Detect which cell encompasses the target text, then output its [x, y] center coordinate. 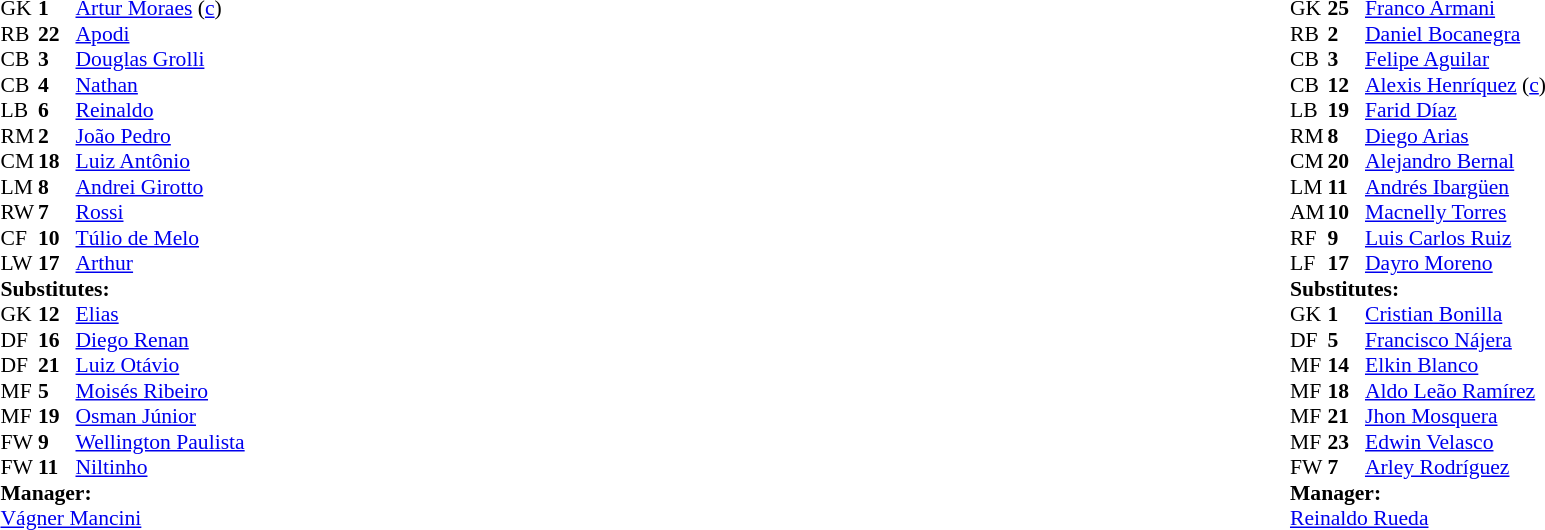
Substitutes: [122, 289]
22 [57, 34]
Rossi [160, 213]
Douglas Grolli [160, 59]
Luiz Otávio [160, 365]
Niltinho [160, 467]
6 [57, 111]
16 [57, 340]
RW [19, 213]
Arthur [160, 263]
23 [1346, 442]
João Pedro [160, 136]
Manager: [122, 493]
Diego Renan [160, 340]
Osman Júnior [160, 417]
Moisés Ribeiro [160, 391]
Túlio de Melo [160, 238]
4 [57, 85]
14 [1346, 365]
LW [19, 263]
AM [1309, 213]
1 [1346, 315]
Apodi [160, 34]
Wellington Paulista [160, 442]
RF [1309, 238]
Reinaldo [160, 111]
Andrei Girotto [160, 187]
Luiz Antônio [160, 161]
CF [19, 238]
LF [1309, 263]
Elias [160, 315]
20 [1346, 161]
Nathan [160, 85]
